Search for the cell housing the specified text and yield its [X, Y] center coordinate. 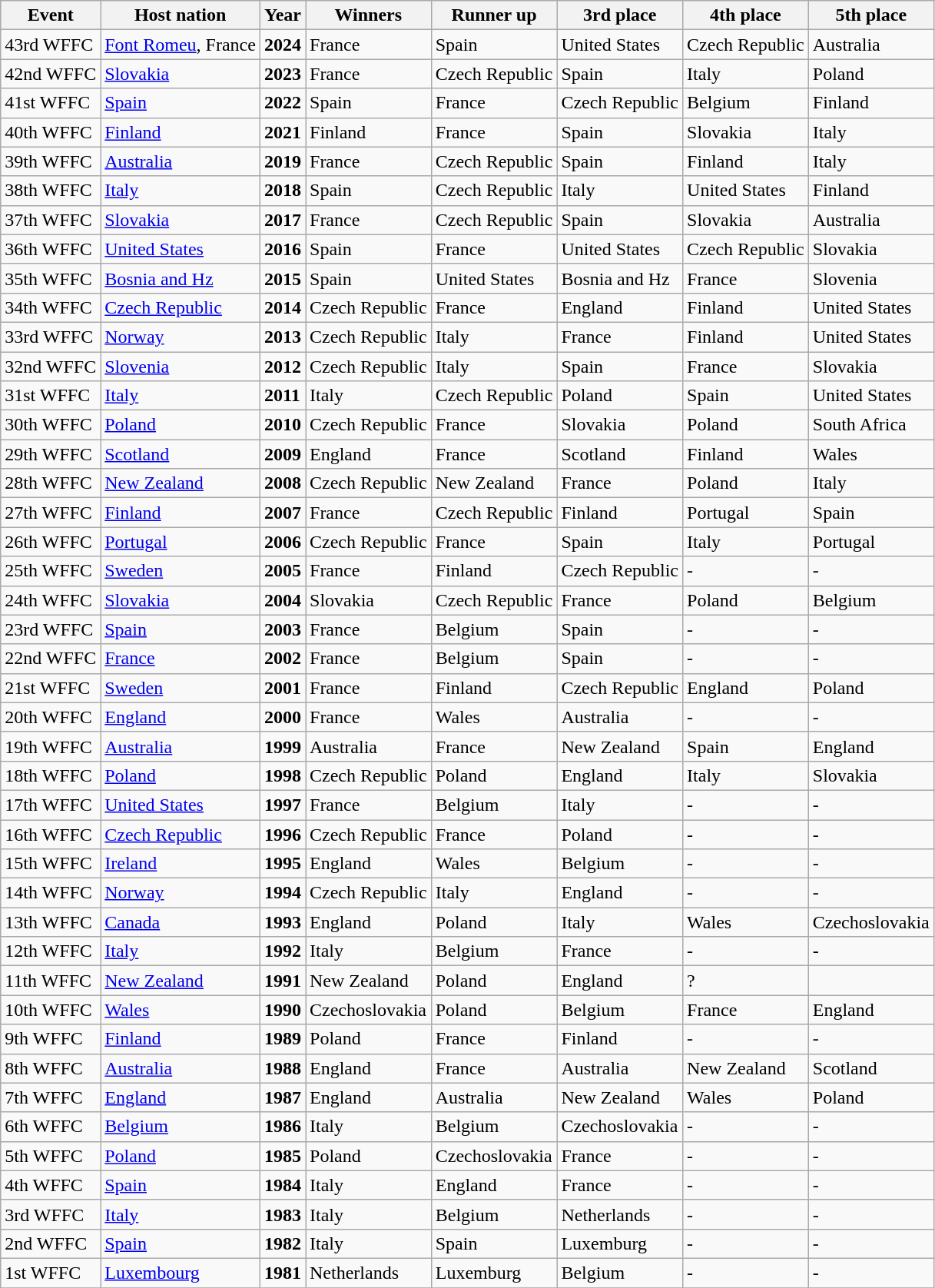
2006 [283, 542]
2004 [283, 600]
42nd WFFC [51, 74]
8th WFFC [51, 1068]
3rd WFFC [51, 1214]
14th WFFC [51, 893]
17th WFFC [51, 805]
2019 [283, 161]
2014 [283, 307]
41st WFFC [51, 103]
39th WFFC [51, 161]
25th WFFC [51, 571]
3rd place [620, 15]
32nd WFFC [51, 367]
1983 [283, 1214]
16th WFFC [51, 834]
2011 [283, 396]
24th WFFC [51, 600]
2023 [283, 74]
40th WFFC [51, 132]
5th place [871, 15]
1993 [283, 922]
Year [283, 15]
1995 [283, 864]
1986 [283, 1127]
20th WFFC [51, 717]
2008 [283, 483]
31st WFFC [51, 396]
Host nation [181, 15]
26th WFFC [51, 542]
2022 [283, 103]
2009 [283, 454]
12th WFFC [51, 951]
9th WFFC [51, 1039]
1987 [283, 1097]
Luxembourg [181, 1273]
1981 [283, 1273]
1996 [283, 834]
19th WFFC [51, 746]
13th WFFC [51, 922]
Ireland [181, 864]
2nd WFFC [51, 1243]
South Africa [871, 425]
4th place [746, 15]
1997 [283, 805]
2002 [283, 659]
1985 [283, 1156]
2017 [283, 220]
18th WFFC [51, 775]
1991 [283, 981]
2016 [283, 249]
33rd WFFC [51, 337]
2018 [283, 191]
2007 [283, 513]
5th WFFC [51, 1156]
10th WFFC [51, 1010]
2021 [283, 132]
Runner up [494, 15]
30th WFFC [51, 425]
2024 [283, 45]
4th WFFC [51, 1185]
22nd WFFC [51, 659]
1989 [283, 1039]
1984 [283, 1185]
2000 [283, 717]
? [746, 981]
1988 [283, 1068]
2003 [283, 629]
2012 [283, 367]
37th WFFC [51, 220]
2015 [283, 278]
2013 [283, 337]
1998 [283, 775]
21st WFFC [51, 688]
27th WFFC [51, 513]
Canada [181, 922]
1982 [283, 1243]
1990 [283, 1010]
1999 [283, 746]
23rd WFFC [51, 629]
35th WFFC [51, 278]
2010 [283, 425]
11th WFFC [51, 981]
34th WFFC [51, 307]
7th WFFC [51, 1097]
1992 [283, 951]
29th WFFC [51, 454]
38th WFFC [51, 191]
43rd WFFC [51, 45]
15th WFFC [51, 864]
28th WFFC [51, 483]
6th WFFC [51, 1127]
Font Romeu, France [181, 45]
1994 [283, 893]
2005 [283, 571]
2001 [283, 688]
Winners [369, 15]
Event [51, 15]
36th WFFC [51, 249]
1st WFFC [51, 1273]
